Capture the cell that displays the provided text and extract its (X, Y) central coordinate. 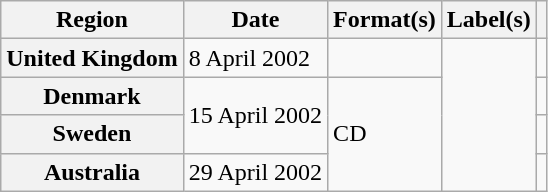
29 April 2002 (255, 172)
Label(s) (488, 20)
Sweden (92, 134)
Denmark (92, 96)
8 April 2002 (255, 58)
CD (385, 134)
Format(s) (385, 20)
15 April 2002 (255, 115)
Australia (92, 172)
United Kingdom (92, 58)
Region (92, 20)
Date (255, 20)
